Identify which cell holds the provided text, then report its [X, Y] central coordinate. 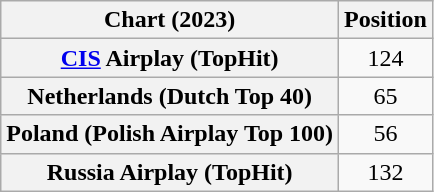
Position [386, 20]
Netherlands (Dutch Top 40) [170, 96]
56 [386, 134]
CIS Airplay (TopHit) [170, 58]
65 [386, 96]
124 [386, 58]
132 [386, 172]
Chart (2023) [170, 20]
Russia Airplay (TopHit) [170, 172]
Poland (Polish Airplay Top 100) [170, 134]
